From the cell containing the given text, extract its center point as (x, y) coordinate. 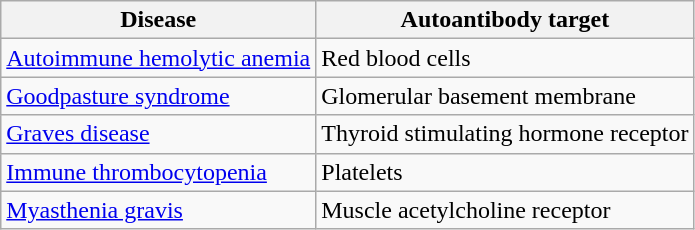
Red blood cells (505, 58)
Myasthenia gravis (158, 210)
Disease (158, 20)
Muscle acetylcholine receptor (505, 210)
Goodpasture syndrome (158, 96)
Glomerular basement membrane (505, 96)
Autoimmune hemolytic anemia (158, 58)
Autoantibody target (505, 20)
Platelets (505, 172)
Graves disease (158, 134)
Thyroid stimulating hormone receptor (505, 134)
Immune thrombocytopenia (158, 172)
